Extract the [x, y] coordinate from the center of the cell holding the provided text.  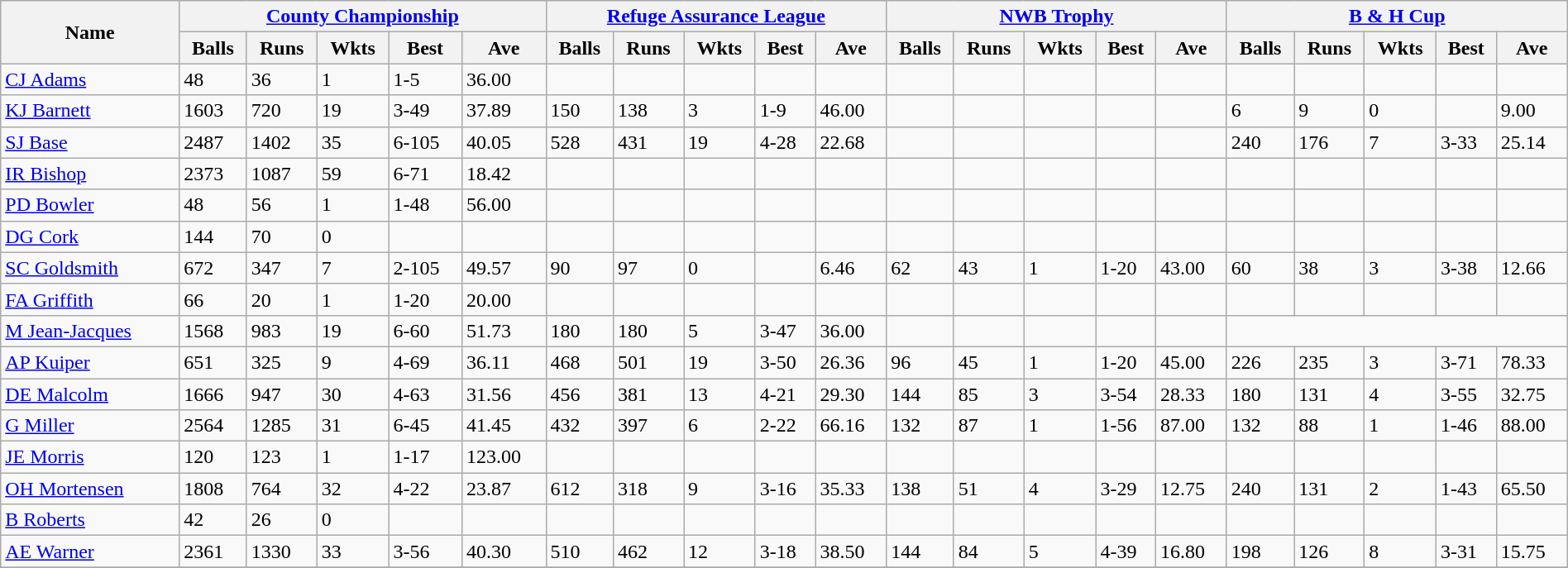
County Championship [362, 17]
AE Warner [90, 551]
22.68 [851, 142]
87.00 [1192, 426]
51.73 [504, 331]
2-105 [425, 268]
40.05 [504, 142]
3-16 [786, 489]
62 [920, 268]
1-17 [425, 457]
59 [352, 174]
431 [648, 142]
20.00 [504, 299]
32.75 [1532, 394]
6-45 [425, 426]
764 [281, 489]
29.30 [851, 394]
87 [989, 426]
16.80 [1192, 551]
70 [281, 236]
Refuge Assurance League [716, 17]
38.50 [851, 551]
4-28 [786, 142]
35 [352, 142]
IR Bishop [90, 174]
235 [1330, 362]
35.33 [851, 489]
85 [989, 394]
49.57 [504, 268]
720 [281, 111]
3-33 [1467, 142]
3-50 [786, 362]
2487 [213, 142]
25.14 [1532, 142]
947 [281, 394]
3-49 [425, 111]
20 [281, 299]
123.00 [504, 457]
198 [1260, 551]
318 [648, 489]
2373 [213, 174]
41.45 [504, 426]
1087 [281, 174]
PD Bowler [90, 205]
46.00 [851, 111]
381 [648, 394]
78.33 [1532, 362]
30 [352, 394]
1603 [213, 111]
126 [1330, 551]
33 [352, 551]
397 [648, 426]
6-71 [425, 174]
65.50 [1532, 489]
3-38 [1467, 268]
612 [579, 489]
1-56 [1126, 426]
40.30 [504, 551]
4-21 [786, 394]
38 [1330, 268]
6-105 [425, 142]
1568 [213, 331]
3-56 [425, 551]
NWB Trophy [1057, 17]
SJ Base [90, 142]
456 [579, 394]
23.87 [504, 489]
AP Kuiper [90, 362]
3-18 [786, 551]
88 [1330, 426]
347 [281, 268]
12 [719, 551]
Name [90, 32]
1808 [213, 489]
2-22 [786, 426]
3-55 [1467, 394]
CJ Adams [90, 79]
KJ Barnett [90, 111]
6.46 [851, 268]
26.36 [851, 362]
3-31 [1467, 551]
501 [648, 362]
325 [281, 362]
1330 [281, 551]
45 [989, 362]
31.56 [504, 394]
36 [281, 79]
983 [281, 331]
432 [579, 426]
FA Griffith [90, 299]
88.00 [1532, 426]
45.00 [1192, 362]
B & H Cup [1397, 17]
15.75 [1532, 551]
43 [989, 268]
1-5 [425, 79]
42 [213, 520]
90 [579, 268]
84 [989, 551]
4-63 [425, 394]
66.16 [851, 426]
1-46 [1467, 426]
13 [719, 394]
120 [213, 457]
DG Cork [90, 236]
510 [579, 551]
G Miller [90, 426]
672 [213, 268]
2 [1401, 489]
97 [648, 268]
150 [579, 111]
4-69 [425, 362]
9.00 [1532, 111]
51 [989, 489]
60 [1260, 268]
1-43 [1467, 489]
4-22 [425, 489]
M Jean-Jacques [90, 331]
B Roberts [90, 520]
123 [281, 457]
2361 [213, 551]
651 [213, 362]
1285 [281, 426]
12.66 [1532, 268]
OH Mortensen [90, 489]
1-9 [786, 111]
SC Goldsmith [90, 268]
66 [213, 299]
28.33 [1192, 394]
56 [281, 205]
1666 [213, 394]
96 [920, 362]
1402 [281, 142]
1-48 [425, 205]
31 [352, 426]
32 [352, 489]
3-54 [1126, 394]
36.11 [504, 362]
JE Morris [90, 457]
8 [1401, 551]
2564 [213, 426]
26 [281, 520]
DE Malcolm [90, 394]
468 [579, 362]
6-60 [425, 331]
528 [579, 142]
462 [648, 551]
226 [1260, 362]
176 [1330, 142]
37.89 [504, 111]
3-47 [786, 331]
12.75 [1192, 489]
56.00 [504, 205]
3-71 [1467, 362]
43.00 [1192, 268]
4-39 [1126, 551]
18.42 [504, 174]
3-29 [1126, 489]
